Provide the [X, Y] coordinate of the cell's center where the given text is located.  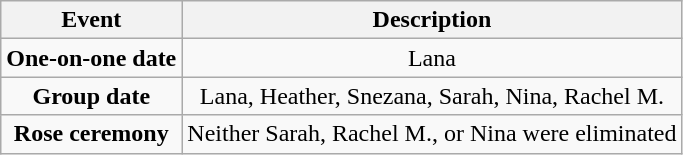
One-on-one date [92, 58]
Group date [92, 96]
Rose ceremony [92, 134]
Neither Sarah, Rachel M., or Nina were eliminated [432, 134]
Lana [432, 58]
Lana, Heather, Snezana, Sarah, Nina, Rachel M. [432, 96]
Event [92, 20]
Description [432, 20]
